From the cell containing the given text, extract its center point as [X, Y] coordinate. 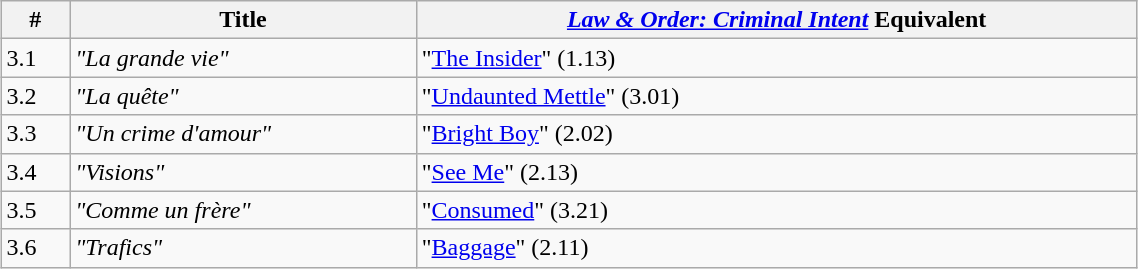
"Undaunted Mettle" (3.01) [776, 96]
"Bright Boy" (2.02) [776, 134]
3.1 [36, 58]
3.2 [36, 96]
"La grande vie" [244, 58]
Title [244, 20]
3.6 [36, 248]
"Consumed" (3.21) [776, 210]
"Visions" [244, 172]
"See Me" (2.13) [776, 172]
3.3 [36, 134]
"Baggage" (2.11) [776, 248]
"The Insider" (1.13) [776, 58]
# [36, 20]
3.4 [36, 172]
3.5 [36, 210]
"Comme un frère" [244, 210]
"Un crime d'amour" [244, 134]
"La quête" [244, 96]
Law & Order: Criminal Intent Equivalent [776, 20]
"Trafics" [244, 248]
